Output the (x, y) coordinate of the center of the cell containing the given text.  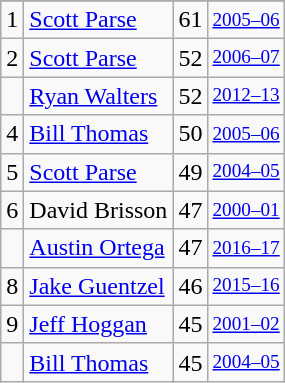
61 (190, 20)
8 (12, 286)
2000–01 (246, 210)
2012–13 (246, 96)
2 (12, 58)
David Brisson (98, 210)
46 (190, 286)
9 (12, 324)
5 (12, 172)
49 (190, 172)
Jeff Hoggan (98, 324)
4 (12, 134)
Ryan Walters (98, 96)
1 (12, 20)
2001–02 (246, 324)
Jake Guentzel (98, 286)
2016–17 (246, 248)
2015–16 (246, 286)
Austin Ortega (98, 248)
2006–07 (246, 58)
6 (12, 210)
50 (190, 134)
